Scan for the cell matching the given text and deliver its (X, Y) coordinate at center. 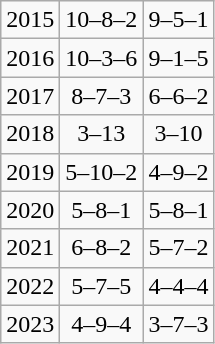
2015 (30, 20)
2023 (30, 324)
6–8–2 (102, 248)
2017 (30, 96)
3–13 (102, 134)
3–7–3 (178, 324)
10–8–2 (102, 20)
4–4–4 (178, 286)
5–10–2 (102, 172)
5–7–5 (102, 286)
4–9–2 (178, 172)
2020 (30, 210)
9–5–1 (178, 20)
9–1–5 (178, 58)
3–10 (178, 134)
10–3–6 (102, 58)
2022 (30, 286)
8–7–3 (102, 96)
5–7–2 (178, 248)
4–9–4 (102, 324)
6–6–2 (178, 96)
2021 (30, 248)
2016 (30, 58)
2019 (30, 172)
2018 (30, 134)
